Extract the (x, y) coordinate from the center of the cell holding the provided text.  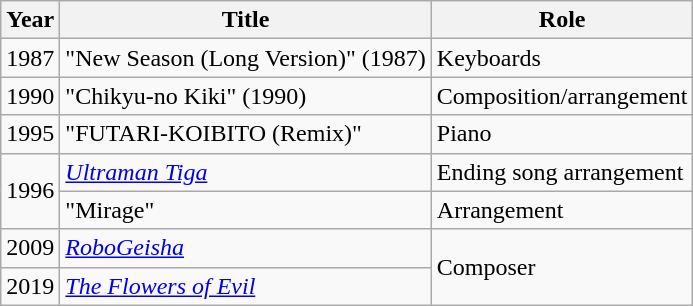
Ending song arrangement (562, 172)
Role (562, 20)
Year (30, 20)
The Flowers of Evil (246, 286)
RoboGeisha (246, 248)
1995 (30, 134)
1996 (30, 191)
Piano (562, 134)
Arrangement (562, 210)
Ultraman Tiga (246, 172)
Keyboards (562, 58)
"Mirage" (246, 210)
"New Season (Long Version)" (1987) (246, 58)
"FUTARI-KOIBITO (Remix)" (246, 134)
Composer (562, 267)
Title (246, 20)
"Chikyu-no Kiki" (1990) (246, 96)
2009 (30, 248)
1990 (30, 96)
1987 (30, 58)
Composition/arrangement (562, 96)
2019 (30, 286)
